Scan for the cell matching the given text and deliver its [X, Y] coordinate at center. 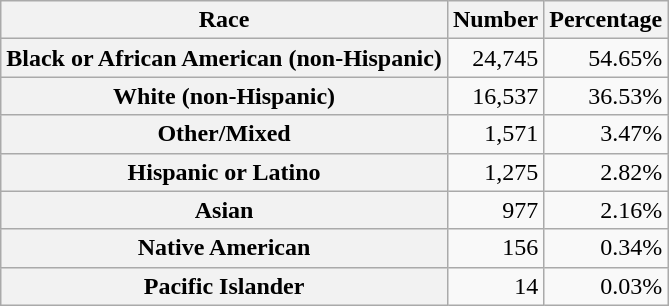
0.03% [606, 286]
2.82% [606, 172]
Black or African American (non-Hispanic) [224, 58]
Native American [224, 248]
Other/Mixed [224, 134]
Asian [224, 210]
54.65% [606, 58]
3.47% [606, 134]
Percentage [606, 20]
1,275 [495, 172]
977 [495, 210]
Hispanic or Latino [224, 172]
1,571 [495, 134]
2.16% [606, 210]
14 [495, 286]
36.53% [606, 96]
156 [495, 248]
Number [495, 20]
16,537 [495, 96]
Pacific Islander [224, 286]
Race [224, 20]
White (non-Hispanic) [224, 96]
24,745 [495, 58]
0.34% [606, 248]
